Extract the [X, Y] coordinate from the center of the cell holding the provided text.  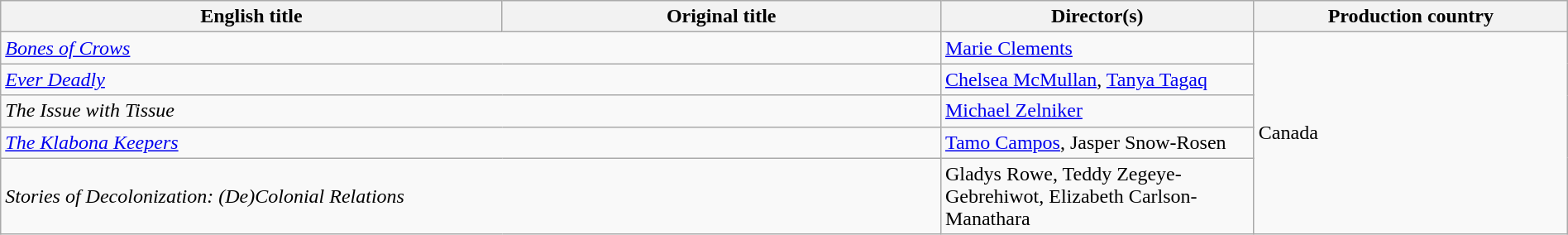
Marie Clements [1097, 48]
The Issue with Tissue [471, 111]
The Klabona Keepers [471, 142]
Director(s) [1097, 17]
Canada [1411, 133]
Bones of Crows [471, 48]
Original title [721, 17]
Michael Zelniker [1097, 111]
Gladys Rowe, Teddy Zegeye-Gebrehiwot, Elizabeth Carlson-Manathara [1097, 196]
Stories of Decolonization: (De)Colonial Relations [471, 196]
Chelsea McMullan, Tanya Tagaq [1097, 79]
Production country [1411, 17]
Ever Deadly [471, 79]
English title [251, 17]
Tamo Campos, Jasper Snow-Rosen [1097, 142]
